Determine the [x, y] coordinate at the center of the cell enclosing the given text.  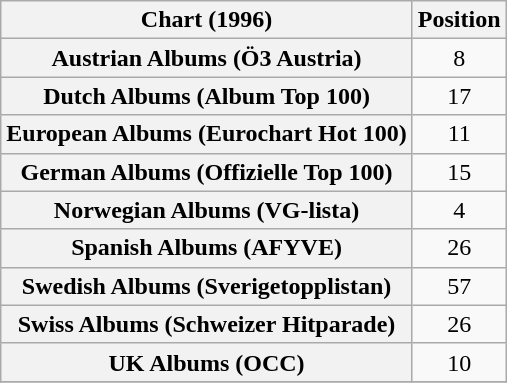
German Albums (Offizielle Top 100) [207, 172]
4 [459, 210]
Position [459, 20]
15 [459, 172]
Chart (1996) [207, 20]
Swiss Albums (Schweizer Hitparade) [207, 324]
Dutch Albums (Album Top 100) [207, 96]
European Albums (Eurochart Hot 100) [207, 134]
Austrian Albums (Ö3 Austria) [207, 58]
Swedish Albums (Sverigetopplistan) [207, 286]
10 [459, 362]
8 [459, 58]
UK Albums (OCC) [207, 362]
11 [459, 134]
Spanish Albums (AFYVE) [207, 248]
17 [459, 96]
Norwegian Albums (VG-lista) [207, 210]
57 [459, 286]
